Search for the cell housing the specified text and yield its (X, Y) center coordinate. 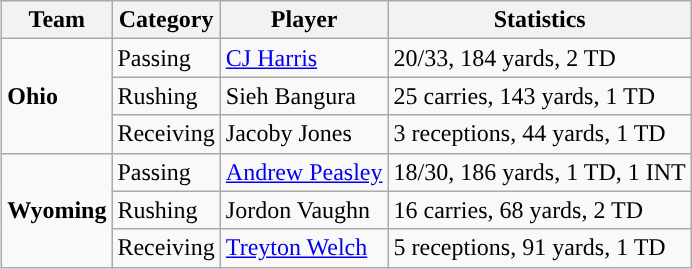
5 receptions, 91 yards, 1 TD (540, 248)
16 carries, 68 yards, 2 TD (540, 210)
CJ Harris (304, 58)
Statistics (540, 20)
Sieh Bangura (304, 96)
Player (304, 20)
Jordon Vaughn (304, 210)
Treyton Welch (304, 248)
25 carries, 143 yards, 1 TD (540, 96)
Team (57, 20)
Category (166, 20)
20/33, 184 yards, 2 TD (540, 58)
Andrew Peasley (304, 172)
3 receptions, 44 yards, 1 TD (540, 134)
Ohio (57, 96)
Wyoming (57, 210)
Jacoby Jones (304, 134)
18/30, 186 yards, 1 TD, 1 INT (540, 172)
